Provide the [X, Y] coordinate of the cell's center where the given text is located.  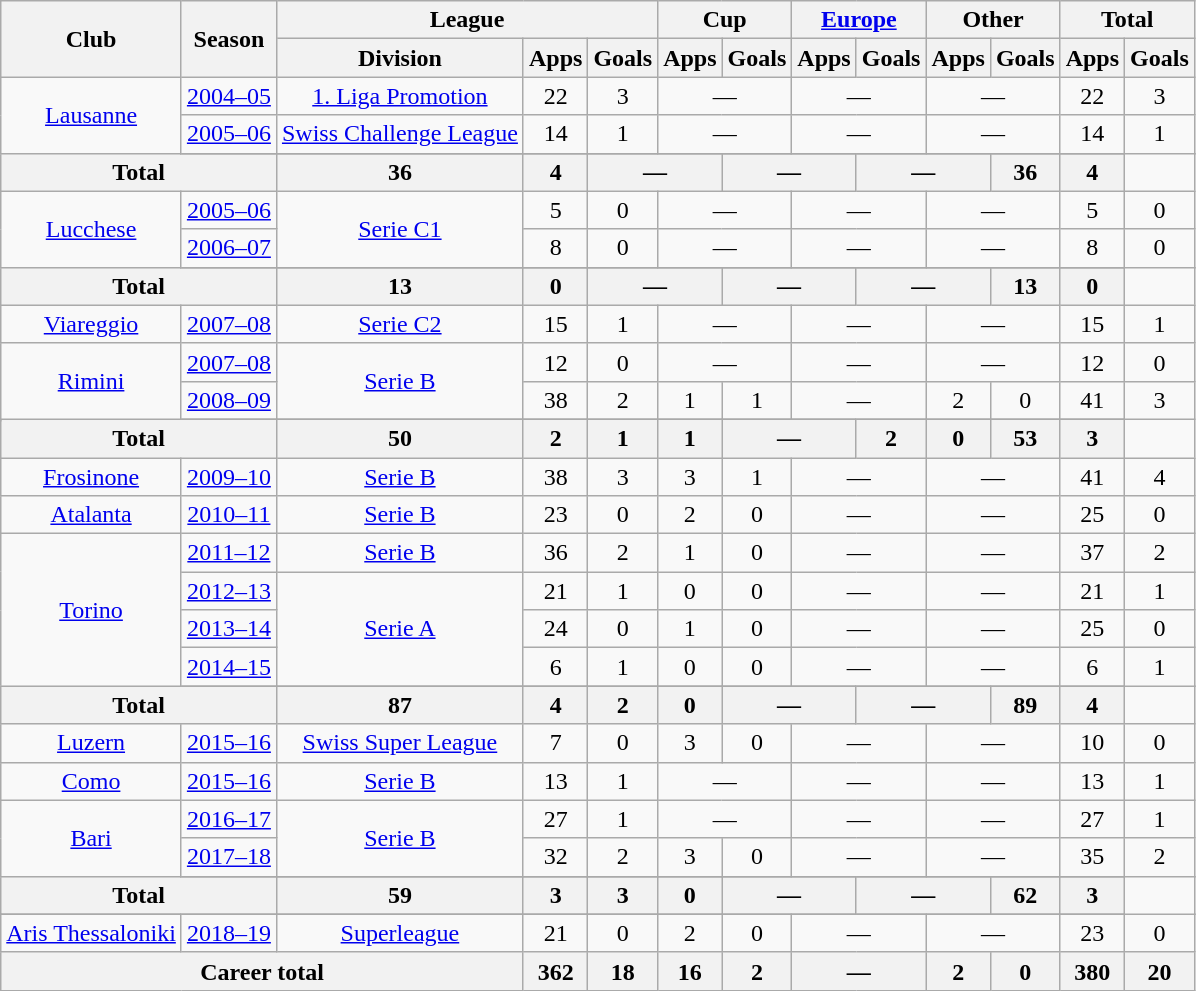
Europe [859, 20]
Frosinone [92, 477]
Club [92, 39]
89 [1025, 705]
35 [1092, 857]
2006–07 [228, 248]
Aris Thessaloniki [92, 933]
Bari [92, 838]
53 [1025, 438]
2010–11 [228, 515]
Torino [92, 610]
2004–05 [228, 96]
7 [555, 743]
2008–09 [228, 400]
Swiss Challenge League [400, 134]
Serie C1 [400, 229]
2014–15 [228, 667]
32 [555, 857]
Other [993, 20]
Lausanne [92, 115]
Cup [725, 20]
87 [400, 705]
2009–10 [228, 477]
Swiss Super League [400, 743]
37 [1092, 553]
24 [555, 629]
18 [623, 971]
59 [400, 895]
2012–13 [228, 591]
Career total [262, 971]
Lucchese [92, 229]
League [466, 20]
2013–14 [228, 629]
362 [555, 971]
2017–18 [228, 857]
Atalanta [92, 515]
Division [400, 58]
50 [400, 438]
16 [690, 971]
380 [1092, 971]
Viareggio [92, 324]
1. Liga Promotion [400, 96]
2011–12 [228, 553]
Luzern [92, 743]
10 [1092, 743]
Serie C2 [400, 324]
Rimini [92, 381]
Como [92, 781]
62 [1025, 895]
2018–19 [228, 933]
2016–17 [228, 819]
20 [1160, 971]
Serie A [400, 629]
Superleague [400, 933]
Season [228, 39]
